Detect which cell encompasses the target text, then output its (x, y) center coordinate. 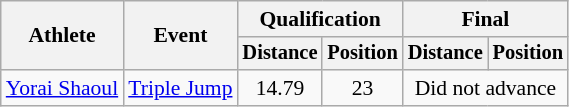
Event (180, 36)
Qualification (320, 19)
23 (362, 88)
14.79 (280, 88)
Final (486, 19)
Triple Jump (180, 88)
Athlete (62, 36)
Yorai Shaoul (62, 88)
Did not advance (486, 88)
